Return the (x, y) coordinate for the center point of the cell that contains the specified text.  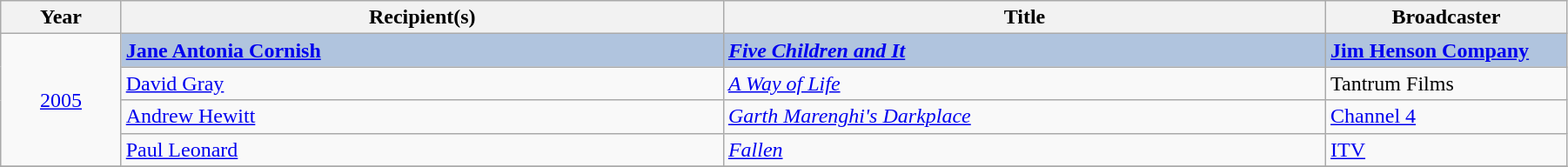
Five Children and It (1024, 50)
Title (1024, 17)
Recipient(s) (422, 17)
2005 (61, 100)
Broadcaster (1446, 17)
Year (61, 17)
Paul Leonard (422, 150)
A Way of Life (1024, 83)
Tantrum Films (1446, 83)
ITV (1446, 150)
Jim Henson Company (1446, 50)
Andrew Hewitt (422, 117)
Garth Marenghi's Darkplace (1024, 117)
Fallen (1024, 150)
David Gray (422, 83)
Channel 4 (1446, 117)
Jane Antonia Cornish (422, 50)
